Provide the [x, y] coordinate of the cell's center where the given text is located.  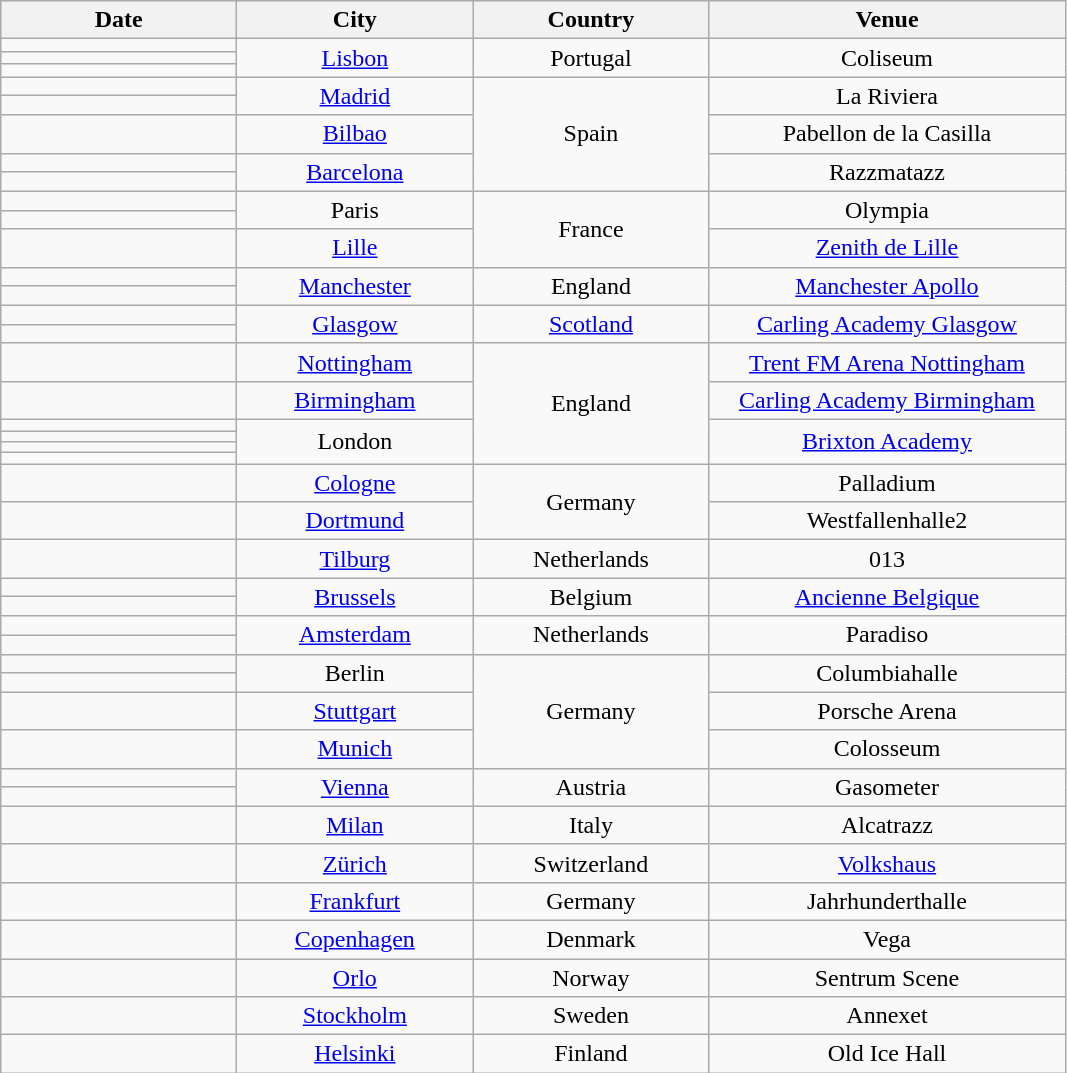
Helsinki [355, 1054]
Bilbao [355, 134]
Barcelona [355, 172]
Vega [887, 939]
Pabellon de la Casilla [887, 134]
Volkshaus [887, 863]
Cologne [355, 483]
Copenhagen [355, 939]
Sentrum Scene [887, 977]
Manchester Apollo [887, 286]
Zürich [355, 863]
Stockholm [355, 1016]
Finland [591, 1054]
Lisbon [355, 58]
Carling Academy Birmingham [887, 400]
Country [591, 20]
Manchester [355, 286]
Amsterdam [355, 635]
Belgium [591, 597]
Birmingham [355, 400]
Venue [887, 20]
Orlo [355, 977]
Zenith de Lille [887, 248]
Olympia [887, 210]
Alcatrazz [887, 825]
Westfallenhalle2 [887, 521]
Glasgow [355, 324]
Coliseum [887, 58]
Trent FM Arena Nottingham [887, 362]
Spain [591, 134]
Berlin [355, 673]
013 [887, 559]
Colosseum [887, 749]
Vienna [355, 787]
France [591, 229]
Milan [355, 825]
Stuttgart [355, 711]
Nottingham [355, 362]
Dortmund [355, 521]
Paris [355, 210]
Annexet [887, 1016]
Switzerland [591, 863]
Gasometer [887, 787]
Sweden [591, 1016]
Date [119, 20]
Razzmatazz [887, 172]
Lille [355, 248]
London [355, 441]
Old Ice Hall [887, 1054]
Carling Academy Glasgow [887, 324]
Madrid [355, 96]
Norway [591, 977]
Frankfurt [355, 901]
Denmark [591, 939]
Palladium [887, 483]
City [355, 20]
Paradiso [887, 635]
Columbiahalle [887, 673]
Brussels [355, 597]
Ancienne Belgique [887, 597]
Portugal [591, 58]
La Riviera [887, 96]
Brixton Academy [887, 441]
Munich [355, 749]
Austria [591, 787]
Tilburg [355, 559]
Italy [591, 825]
Scotland [591, 324]
Jahrhunderthalle [887, 901]
Porsche Arena [887, 711]
